Scan for the cell matching the given text and deliver its [X, Y] coordinate at center. 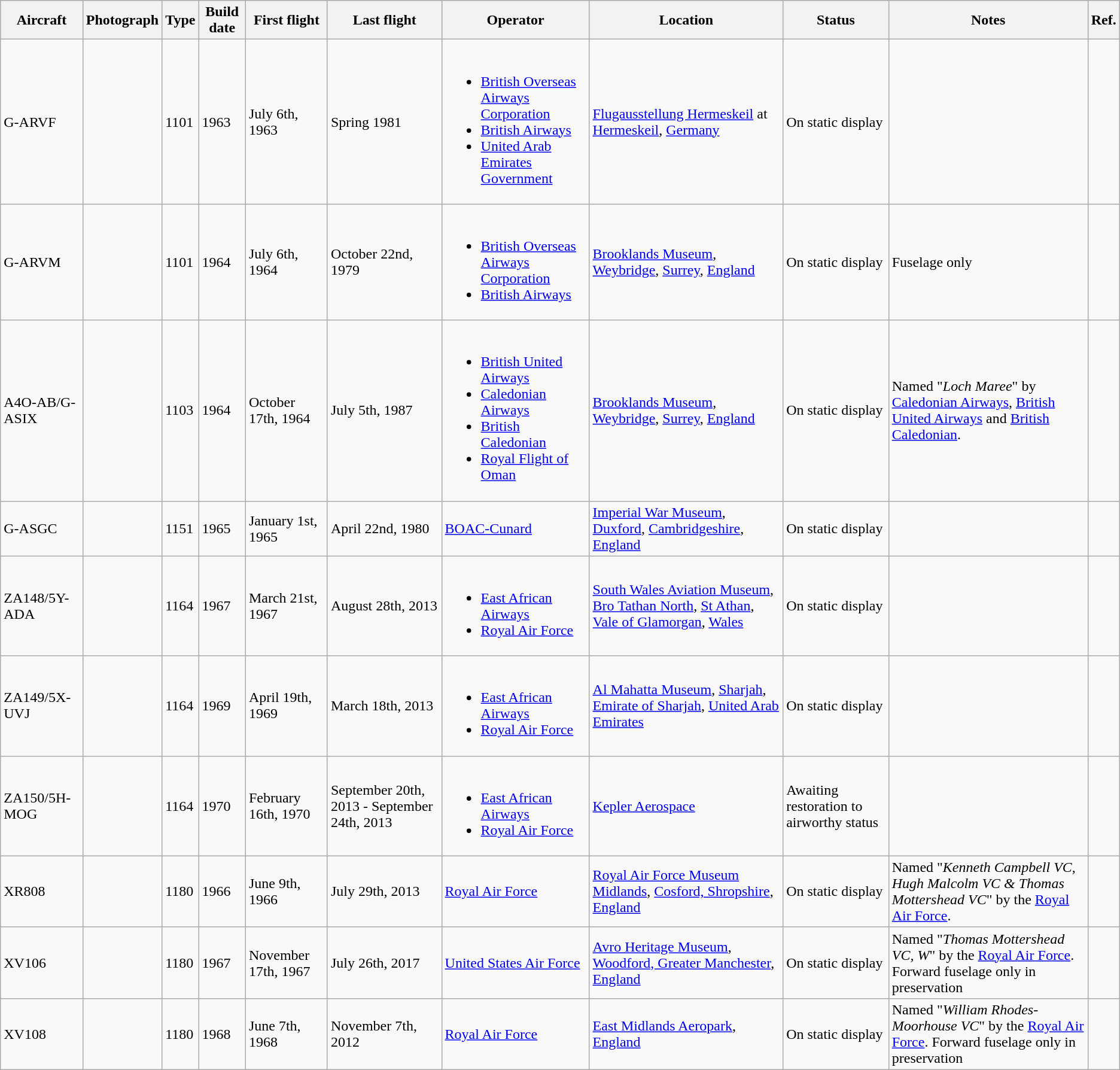
March 21st, 1967 [286, 606]
Spring 1981 [384, 122]
XV108 [42, 1034]
BOAC-Cunard [516, 528]
East Midlands Aeropark, England [686, 1034]
January 1st, 1965 [286, 528]
1969 [222, 706]
July 26th, 2017 [384, 962]
Type [181, 20]
A4O-AB/G-ASIX [42, 411]
British United AirwaysCaledonian AirwaysBritish CaledonianRoyal Flight of Oman [516, 411]
ZA150/5H-MOG [42, 805]
Royal Air Force Museum Midlands, Cosford, Shropshire, England [686, 892]
April 19th, 1969 [286, 706]
July 6th, 1963 [286, 122]
Named "Kenneth Campbell VC, Hugh Malcolm VC & Thomas Mottershead VC" by the Royal Air Force. [988, 892]
February 16th, 1970 [286, 805]
1103 [181, 411]
British Overseas Airways CorporationBritish AirwaysUnited Arab Emirates Government [516, 122]
Notes [988, 20]
South Wales Aviation Museum, Bro Tathan North, St Athan, Vale of Glamorgan, Wales [686, 606]
G-ARVM [42, 262]
June 7th, 1968 [286, 1034]
1968 [222, 1034]
1965 [222, 528]
November 17th, 1967 [286, 962]
June 9th, 1966 [286, 892]
July 6th, 1964 [286, 262]
Last flight [384, 20]
1966 [222, 892]
Al Mahatta Museum, Sharjah, Emirate of Sharjah, United Arab Emirates [686, 706]
G-ARVF [42, 122]
Named "Loch Maree" by Caledonian Airways, British United Airways and British Caledonian. [988, 411]
Fuselage only [988, 262]
October 17th, 1964 [286, 411]
Awaiting restoration to airworthy status [836, 805]
September 20th, 2013 - September 24th, 2013 [384, 805]
July 29th, 2013 [384, 892]
1963 [222, 122]
August 28th, 2013 [384, 606]
ZA148/5Y-ADA [42, 606]
XR808 [42, 892]
Aircraft [42, 20]
April 22nd, 1980 [384, 528]
Avro Heritage Museum, Woodford, Greater Manchester, England [686, 962]
United States Air Force [516, 962]
Build date [222, 20]
Status [836, 20]
Operator [516, 20]
Imperial War Museum, Duxford, Cambridgeshire, England [686, 528]
March 18th, 2013 [384, 706]
British Overseas Airways CorporationBritish Airways [516, 262]
Ref. [1103, 20]
1970 [222, 805]
Flugausstellung Hermeskeil at Hermeskeil, Germany [686, 122]
July 5th, 1987 [384, 411]
Location [686, 20]
October 22nd, 1979 [384, 262]
November 7th, 2012 [384, 1034]
Named "William Rhodes-Moorhouse VC" by the Royal Air Force. Forward fuselage only in preservation [988, 1034]
Named "Thomas Mottershead VC, W" by the Royal Air Force. Forward fuselage only in preservation [988, 962]
XV106 [42, 962]
G-ASGC [42, 528]
Kepler Aerospace [686, 805]
First flight [286, 20]
1151 [181, 528]
ZA149/5X-UVJ [42, 706]
Photograph [122, 20]
